Scan for the cell matching the given text and deliver its [X, Y] coordinate at center. 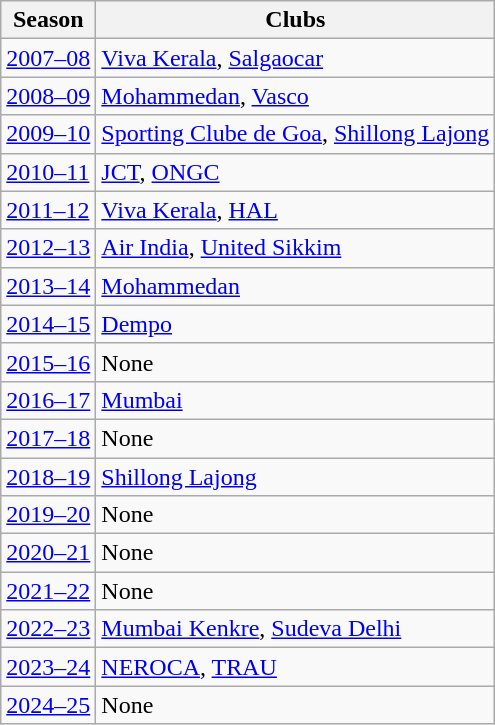
2019–20 [48, 515]
2014–15 [48, 324]
Clubs [296, 20]
2008–09 [48, 96]
Dempo [296, 324]
2012–13 [48, 248]
2015–16 [48, 362]
2009–10 [48, 134]
2017–18 [48, 438]
Mohammedan [296, 286]
Season [48, 20]
NEROCA, TRAU [296, 667]
2007–08 [48, 58]
2013–14 [48, 286]
Shillong Lajong [296, 477]
Mumbai Kenkre, Sudeva Delhi [296, 629]
Sporting Clube de Goa, Shillong Lajong [296, 134]
2016–17 [48, 400]
Air India, United Sikkim [296, 248]
2021–22 [48, 591]
Mumbai [296, 400]
JCT, ONGC [296, 172]
2022–23 [48, 629]
Mohammedan, Vasco [296, 96]
2020–21 [48, 553]
2023–24 [48, 667]
2011–12 [48, 210]
Viva Kerala, HAL [296, 210]
2010–11 [48, 172]
2018–19 [48, 477]
Viva Kerala, Salgaocar [296, 58]
2024–25 [48, 705]
